Identify which cell holds the provided text, then report its [X, Y] central coordinate. 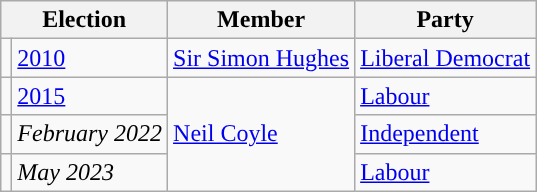
2010 [90, 58]
May 2023 [90, 172]
Liberal Democrat [446, 58]
Independent [446, 134]
Election [84, 20]
Member [262, 20]
Sir Simon Hughes [262, 58]
2015 [90, 96]
Party [446, 20]
Neil Coyle [262, 134]
February 2022 [90, 134]
